Locate the cell with the specified text and output its [X, Y] center coordinate. 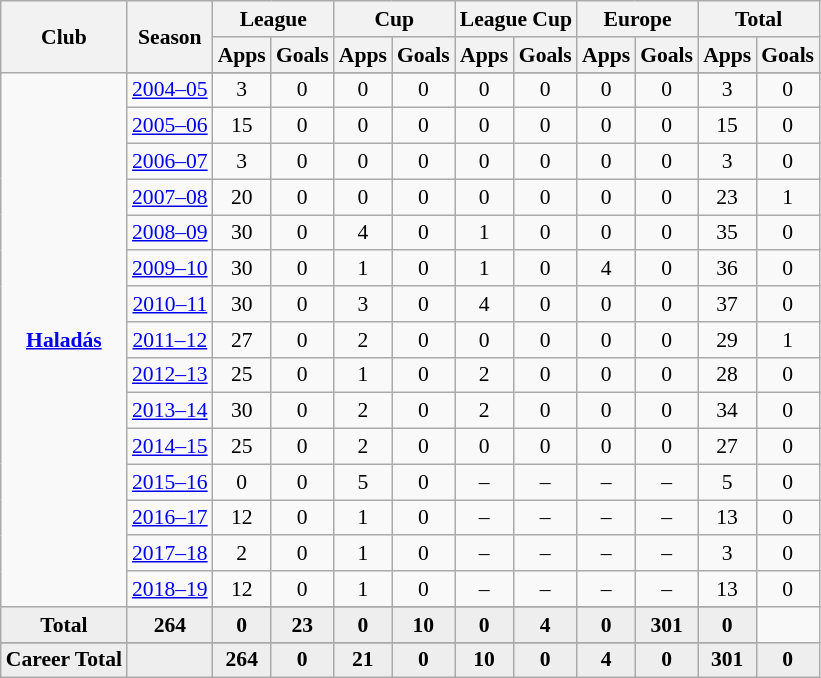
Season [170, 36]
2013–14 [170, 411]
2012–13 [170, 375]
34 [727, 411]
2014–15 [170, 447]
2011–12 [170, 340]
Europe [638, 19]
2009–10 [170, 269]
League Cup [516, 19]
2005–06 [170, 126]
2010–11 [170, 304]
Cup [394, 19]
Club [64, 36]
2004–05 [170, 90]
28 [727, 375]
36 [727, 269]
Haladás [64, 339]
2018–19 [170, 589]
21 [363, 660]
37 [727, 304]
20 [242, 197]
35 [727, 233]
2007–08 [170, 197]
29 [727, 340]
2008–09 [170, 233]
2006–07 [170, 162]
2016–17 [170, 518]
League [274, 19]
Career Total [64, 660]
2015–16 [170, 482]
2017–18 [170, 554]
